Provide the (X, Y) coordinate of the cell's center where the given text is located.  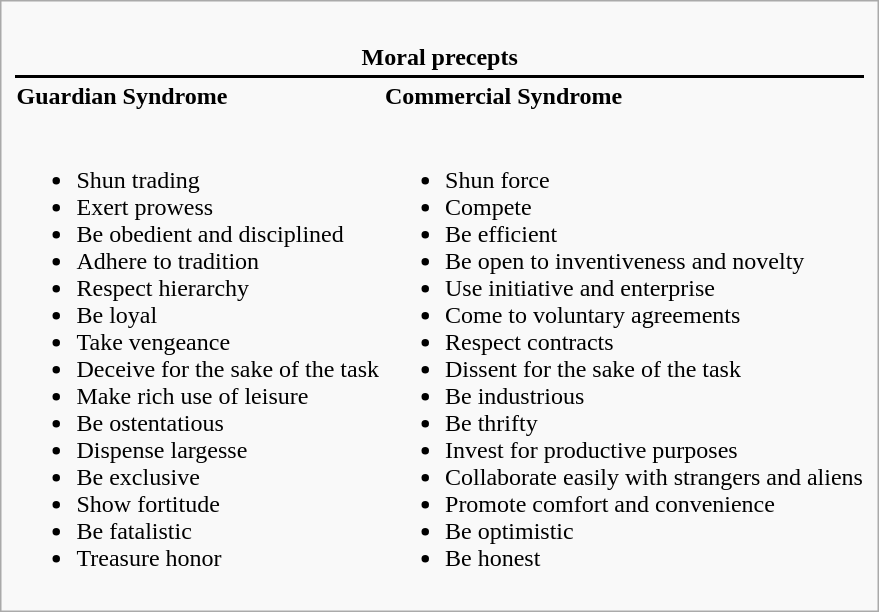
Moral precepts (440, 57)
Guardian Syndrome (198, 96)
Commercial Syndrome (624, 96)
